Capture the cell that displays the provided text and extract its (X, Y) central coordinate. 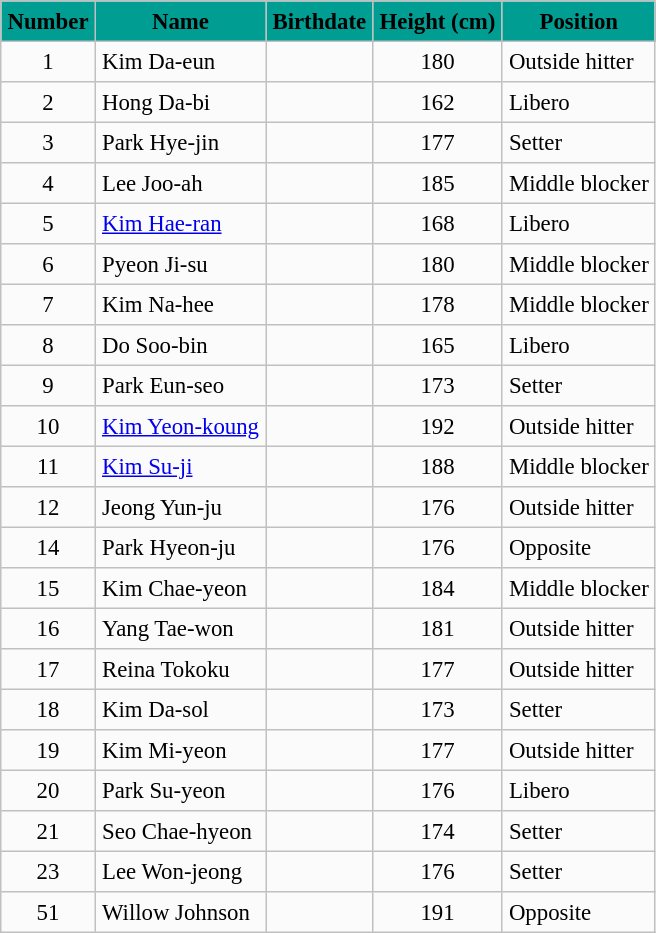
Willow Johnson (180, 912)
Reina Tokoku (180, 669)
51 (48, 912)
Kim Hae-ran (180, 223)
178 (438, 304)
Kim Na-hee (180, 304)
Park Su-yeon (180, 790)
4 (48, 183)
Kim Su-ji (180, 466)
188 (438, 466)
Hong Da-bi (180, 102)
17 (48, 669)
23 (48, 871)
Kim Mi-yeon (180, 750)
6 (48, 264)
1 (48, 61)
7 (48, 304)
21 (48, 831)
15 (48, 588)
Park Eun-seo (180, 385)
Yang Tae-won (180, 628)
Number (48, 21)
Lee Joo-ah (180, 183)
165 (438, 345)
19 (48, 750)
Height (cm) (438, 21)
18 (48, 709)
Name (180, 21)
Jeong Yun-ju (180, 507)
20 (48, 790)
Birthdate (320, 21)
185 (438, 183)
191 (438, 912)
184 (438, 588)
162 (438, 102)
12 (48, 507)
16 (48, 628)
174 (438, 831)
10 (48, 426)
9 (48, 385)
Kim Da-eun (180, 61)
Park Hye-jin (180, 142)
Do Soo-bin (180, 345)
192 (438, 426)
168 (438, 223)
Pyeon Ji-su (180, 264)
11 (48, 466)
14 (48, 547)
181 (438, 628)
Kim Yeon-koung (180, 426)
Kim Da-sol (180, 709)
5 (48, 223)
Park Hyeon-ju (180, 547)
Seo Chae-hyeon (180, 831)
8 (48, 345)
Kim Chae-yeon (180, 588)
Position (578, 21)
Lee Won-jeong (180, 871)
3 (48, 142)
2 (48, 102)
